Return (X, Y) of the center of cell containing provided text 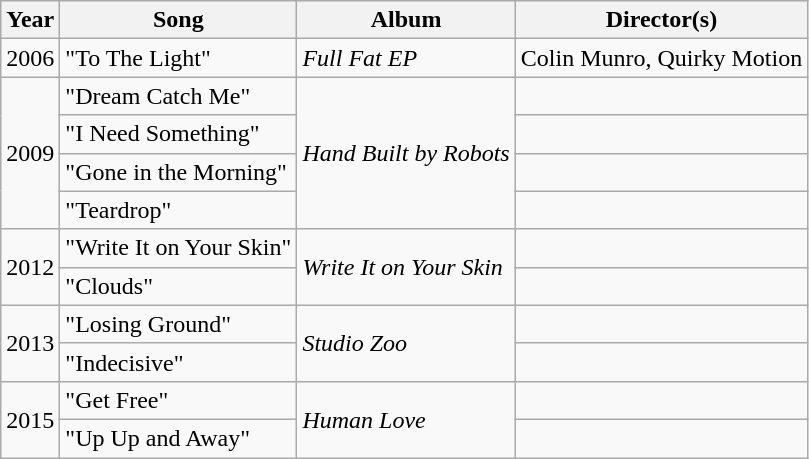
Year (30, 20)
"Gone in the Morning" (178, 172)
2009 (30, 153)
"Up Up and Away" (178, 438)
Director(s) (661, 20)
Colin Munro, Quirky Motion (661, 58)
Hand Built by Robots (406, 153)
Studio Zoo (406, 343)
Human Love (406, 419)
"Clouds" (178, 286)
"Indecisive" (178, 362)
"I Need Something" (178, 134)
Song (178, 20)
Album (406, 20)
"Teardrop" (178, 210)
2006 (30, 58)
Full Fat EP (406, 58)
"To The Light" (178, 58)
2015 (30, 419)
2012 (30, 267)
"Losing Ground" (178, 324)
2013 (30, 343)
"Write It on Your Skin" (178, 248)
"Dream Catch Me" (178, 96)
"Get Free" (178, 400)
Write It on Your Skin (406, 267)
